Scan for the cell matching the given text and deliver its [x, y] coordinate at center. 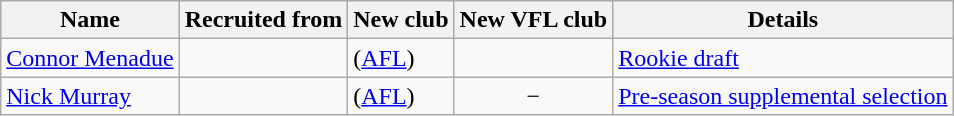
Rookie draft [783, 58]
Recruited from [264, 20]
Connor Menadue [90, 58]
New VFL club [534, 20]
Nick Murray [90, 96]
Pre-season supplemental selection [783, 96]
New club [401, 20]
Name [90, 20]
Details [783, 20]
− [534, 96]
